Search for the cell housing the specified text and yield its [x, y] center coordinate. 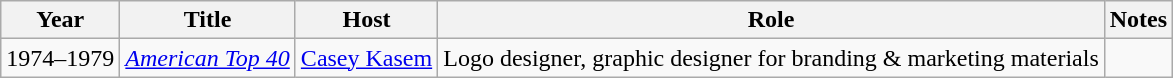
Title [208, 20]
Logo designer, graphic designer for branding & marketing materials [772, 58]
Role [772, 20]
Year [60, 20]
American Top 40 [208, 58]
Casey Kasem [366, 58]
1974–1979 [60, 58]
Host [366, 20]
Notes [1138, 20]
